Find where the given text appears and provide that cell's center as [x, y] coordinate. 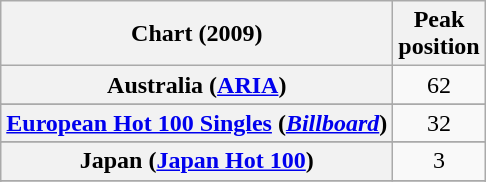
Japan (Japan Hot 100) [197, 161]
Australia (ARIA) [197, 85]
32 [439, 123]
Chart (2009) [197, 34]
Peakposition [439, 34]
62 [439, 85]
European Hot 100 Singles (Billboard) [197, 123]
3 [439, 161]
